Identify which cell holds the provided text, then report its [X, Y] central coordinate. 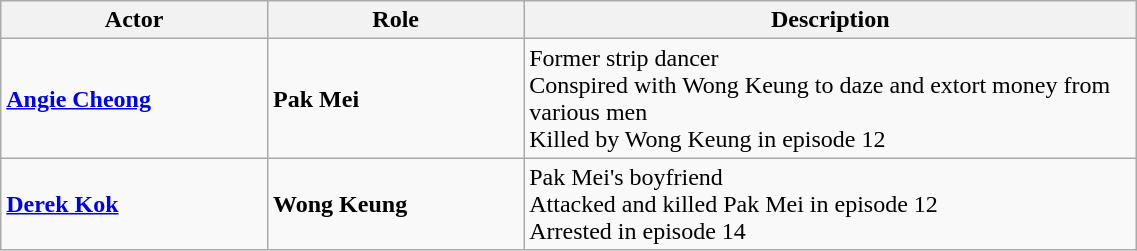
Wong Keung [396, 204]
Actor [134, 20]
Pak Mei's boyfriendAttacked and killed Pak Mei in episode 12Arrested in episode 14 [830, 204]
Derek Kok [134, 204]
Pak Mei [396, 98]
Angie Cheong [134, 98]
Description [830, 20]
Former strip dancerConspired with Wong Keung to daze and extort money from various menKilled by Wong Keung in episode 12 [830, 98]
Role [396, 20]
